Pinpoint the cell where the given text exists, returning its [x, y] midpoint coordinate. 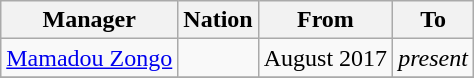
present [434, 58]
Manager [90, 20]
From [325, 20]
August 2017 [325, 58]
Nation [218, 20]
Mamadou Zongo [90, 58]
To [434, 20]
